Output the [X, Y] coordinate of the center of the cell containing the given text.  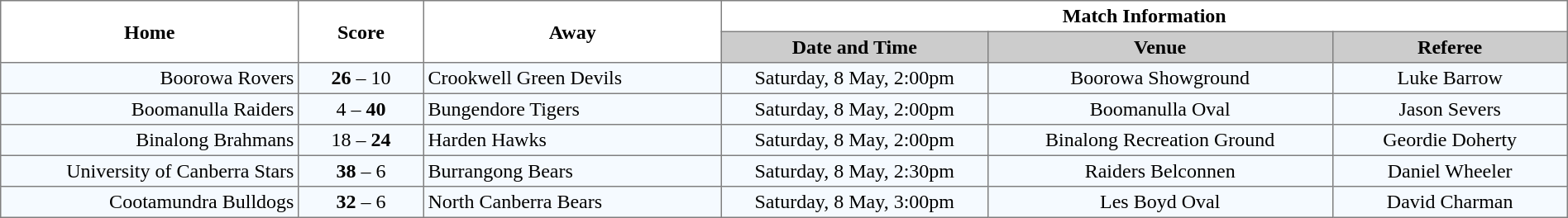
Harden Hawks [572, 140]
Cootamundra Bulldogs [150, 202]
Crookwell Green Devils [572, 78]
North Canberra Bears [572, 202]
Binalong Recreation Ground [1159, 140]
38 – 6 [361, 171]
David Charman [1450, 202]
Boorowa Rovers [150, 78]
26 – 10 [361, 78]
Saturday, 8 May, 2:30pm [854, 171]
Burrangong Bears [572, 171]
Luke Barrow [1450, 78]
Referee [1450, 47]
Home [150, 31]
Les Boyd Oval [1159, 202]
4 – 40 [361, 109]
Boorowa Showground [1159, 78]
Venue [1159, 47]
Raiders Belconnen [1159, 171]
Date and Time [854, 47]
Away [572, 31]
Match Information [1145, 17]
32 – 6 [361, 202]
Saturday, 8 May, 3:00pm [854, 202]
Boomanulla Oval [1159, 109]
Bungendore Tigers [572, 109]
Boomanulla Raiders [150, 109]
18 – 24 [361, 140]
Binalong Brahmans [150, 140]
University of Canberra Stars [150, 171]
Jason Severs [1450, 109]
Daniel Wheeler [1450, 171]
Geordie Doherty [1450, 140]
Score [361, 31]
